Search for the cell housing the specified text and yield its (X, Y) center coordinate. 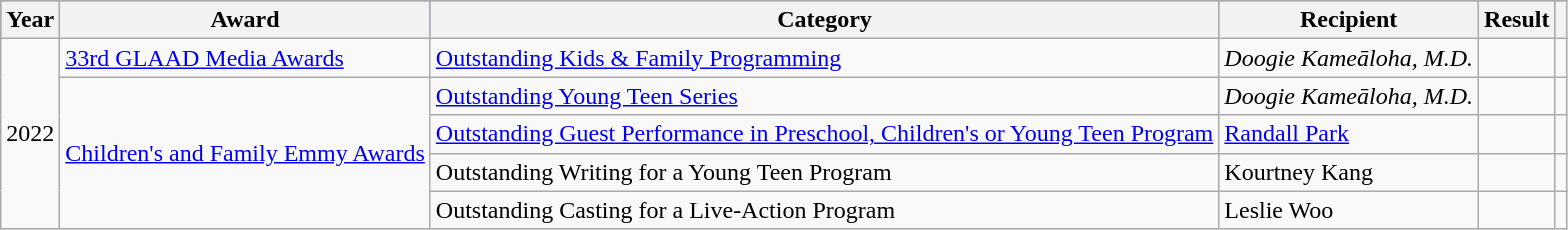
Recipient (1349, 20)
Outstanding Casting for a Live-Action Program (824, 210)
Kourtney Kang (1349, 172)
2022 (30, 134)
Award (245, 20)
Outstanding Young Teen Series (824, 96)
Year (30, 20)
Result (1517, 20)
Outstanding Writing for a Young Teen Program (824, 172)
Outstanding Kids & Family Programming (824, 58)
Outstanding Guest Performance in Preschool, Children's or Young Teen Program (824, 134)
Randall Park (1349, 134)
33rd GLAAD Media Awards (245, 58)
Category (824, 20)
Children's and Family Emmy Awards (245, 153)
Leslie Woo (1349, 210)
